Output the (X, Y) coordinate of the center of the cell containing the given text.  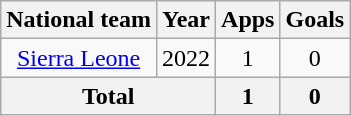
Total (108, 96)
Apps (248, 20)
Sierra Leone (79, 58)
2022 (186, 58)
National team (79, 20)
Year (186, 20)
Goals (315, 20)
